Provide the [X, Y] coordinate of the cell's center where the given text is located.  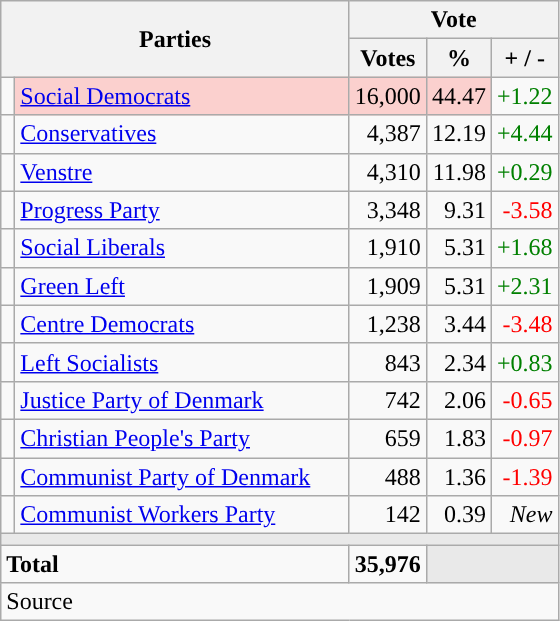
Votes [388, 58]
843 [388, 362]
2.06 [458, 400]
11.98 [458, 172]
Communist Workers Party [182, 515]
Social Liberals [182, 248]
1,238 [388, 324]
1,910 [388, 248]
-0.65 [524, 400]
Communist Party of Denmark [182, 477]
659 [388, 438]
488 [388, 477]
12.19 [458, 134]
1.36 [458, 477]
1,909 [388, 286]
Justice Party of Denmark [182, 400]
4,310 [388, 172]
Christian People's Party [182, 438]
742 [388, 400]
35,976 [388, 564]
+1.22 [524, 96]
Conservatives [182, 134]
Source [280, 602]
1.83 [458, 438]
+1.68 [524, 248]
Total [176, 564]
+0.29 [524, 172]
44.47 [458, 96]
0.39 [458, 515]
New [524, 515]
Centre Democrats [182, 324]
Vote [454, 20]
16,000 [388, 96]
-3.58 [524, 210]
4,387 [388, 134]
Venstre [182, 172]
Green Left [182, 286]
% [458, 58]
-0.97 [524, 438]
+0.83 [524, 362]
3,348 [388, 210]
+2.31 [524, 286]
3.44 [458, 324]
Left Socialists [182, 362]
2.34 [458, 362]
Social Democrats [182, 96]
Parties [176, 39]
Progress Party [182, 210]
-3.48 [524, 324]
9.31 [458, 210]
142 [388, 515]
+ / - [524, 58]
-1.39 [524, 477]
+4.44 [524, 134]
